Identify which cell holds the provided text, then report its (X, Y) central coordinate. 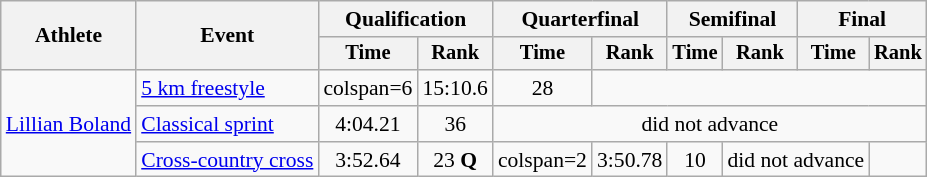
Athlete (68, 36)
Classical sprint (227, 124)
28 (542, 88)
15:10.6 (454, 88)
colspan=6 (368, 88)
Quarterfinal (580, 19)
4:04.21 (368, 124)
5 km freestyle (227, 88)
Semifinal (732, 19)
Final (862, 19)
did not advance (710, 124)
Event (227, 36)
36 (454, 124)
Qualification (406, 19)
Lillian Boland (68, 124)
